For the text-containing cell, return its midpoint in (x, y) coordinate format. 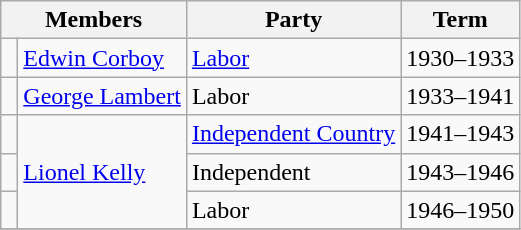
1946–1950 (460, 210)
Independent Country (293, 134)
Independent (293, 172)
1930–1933 (460, 58)
Edwin Corboy (102, 58)
Lionel Kelly (102, 172)
Term (460, 20)
Party (293, 20)
George Lambert (102, 96)
1941–1943 (460, 134)
Members (94, 20)
1943–1946 (460, 172)
1933–1941 (460, 96)
